Output the [x, y] coordinate of the center of the cell containing the given text.  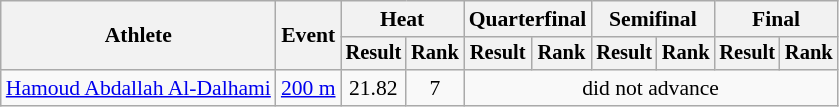
Final [776, 19]
Athlete [138, 36]
Event [308, 36]
did not advance [651, 88]
Quarterfinal [528, 19]
Semifinal [652, 19]
200 m [308, 88]
7 [435, 88]
21.82 [374, 88]
Hamoud Abdallah Al-Dalhami [138, 88]
Heat [402, 19]
